Determine the [X, Y] coordinate at the center of the cell enclosing the given text.  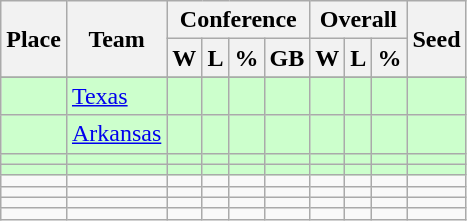
Overall [358, 20]
Place [34, 39]
GB [287, 58]
Arkansas [116, 134]
Conference [238, 20]
Team [116, 39]
Texas [116, 96]
Seed [436, 39]
